Output the (X, Y) coordinate of the center of the cell containing the given text.  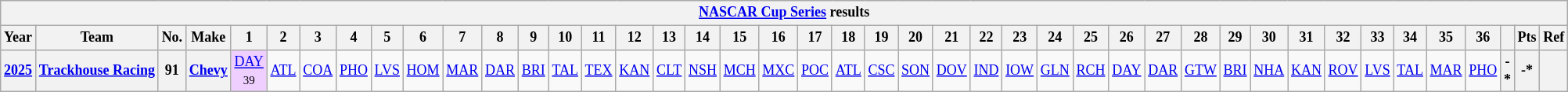
28 (1201, 38)
NSH (703, 71)
ROV (1343, 71)
No. (172, 38)
6 (423, 38)
MXC (779, 71)
Ref (1554, 38)
CSC (881, 71)
8 (501, 38)
91 (172, 71)
DOV (951, 71)
15 (739, 38)
IOW (1020, 71)
POC (815, 71)
NASCAR Cup Series results (784, 13)
TEX (599, 71)
5 (387, 38)
Make (208, 38)
GLN (1055, 71)
DAY (1127, 71)
NHA (1269, 71)
14 (703, 38)
GTW (1201, 71)
33 (1377, 38)
16 (779, 38)
35 (1446, 38)
29 (1235, 38)
Pts (1527, 38)
COA (318, 71)
DAY39 (249, 71)
32 (1343, 38)
19 (881, 38)
34 (1410, 38)
CLT (670, 71)
3 (318, 38)
30 (1269, 38)
23 (1020, 38)
RCH (1091, 71)
18 (848, 38)
IND (986, 71)
9 (534, 38)
7 (462, 38)
22 (986, 38)
10 (565, 38)
24 (1055, 38)
Team (97, 38)
26 (1127, 38)
17 (815, 38)
36 (1483, 38)
Year (19, 38)
4 (354, 38)
11 (599, 38)
20 (915, 38)
13 (670, 38)
HOM (423, 71)
MCH (739, 71)
31 (1307, 38)
Chevy (208, 71)
1 (249, 38)
SON (915, 71)
25 (1091, 38)
2 (283, 38)
21 (951, 38)
Trackhouse Racing (97, 71)
12 (635, 38)
27 (1163, 38)
2025 (19, 71)
